Identify which cell holds the provided text, then report its (x, y) central coordinate. 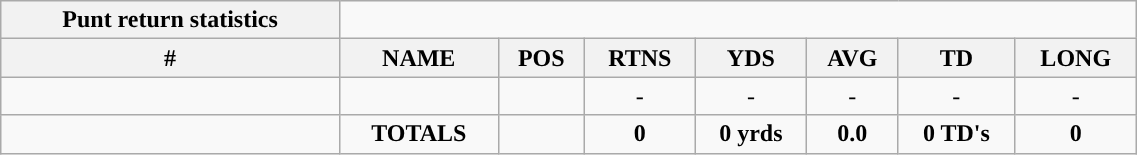
AVG (852, 58)
LONG (1076, 58)
# (170, 58)
Punt return statistics (170, 20)
TD (956, 58)
POS (541, 58)
RTNS (640, 58)
NAME (418, 58)
0.0 (852, 134)
0 yrds (750, 134)
YDS (750, 58)
0 TD's (956, 134)
TOTALS (418, 134)
